Identify which cell holds the provided text, then report its (X, Y) central coordinate. 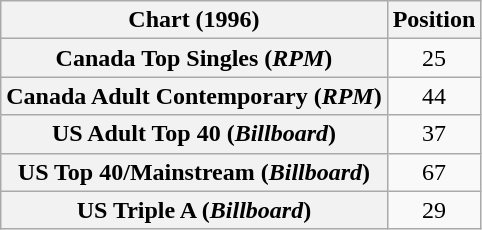
25 (434, 58)
US Triple A (Billboard) (194, 210)
29 (434, 210)
US Adult Top 40 (Billboard) (194, 134)
Chart (1996) (194, 20)
37 (434, 134)
Canada Top Singles (RPM) (194, 58)
44 (434, 96)
US Top 40/Mainstream (Billboard) (194, 172)
Canada Adult Contemporary (RPM) (194, 96)
67 (434, 172)
Position (434, 20)
